Pinpoint the cell where the given text exists, returning its [X, Y] midpoint coordinate. 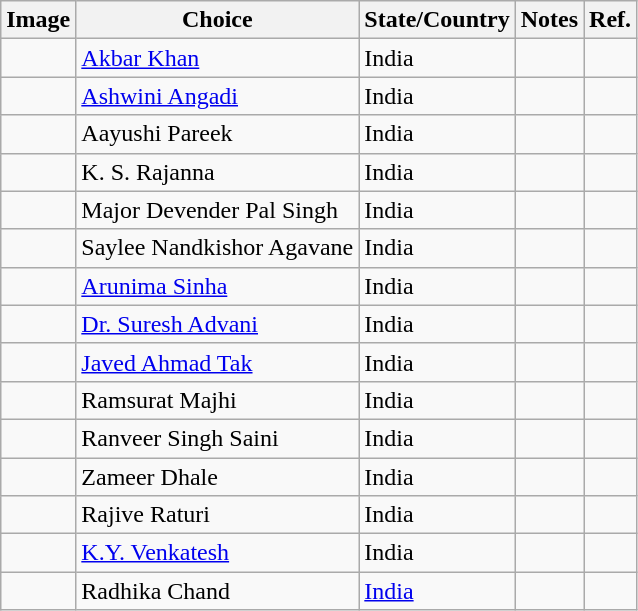
State/Country [437, 20]
Aayushi Pareek [218, 134]
Arunima Sinha [218, 286]
Rajive Raturi [218, 515]
Ref. [610, 20]
Javed Ahmad Tak [218, 362]
Dr. Suresh Advani [218, 324]
Ashwini Angadi [218, 96]
Ramsurat Majhi [218, 400]
Choice [218, 20]
Notes [549, 20]
Major Devender Pal Singh [218, 210]
Saylee Nandkishor Agavane [218, 248]
Image [38, 20]
K.Y. Venkatesh [218, 553]
Akbar Khan [218, 58]
Ranveer Singh Saini [218, 438]
Radhika Chand [218, 591]
K. S. Rajanna [218, 172]
Zameer Dhale [218, 477]
